Detect which cell encompasses the target text, then output its (x, y) center coordinate. 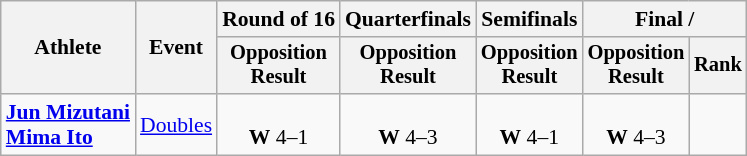
Event (176, 48)
Athlete (68, 48)
Rank (718, 66)
Final / (665, 19)
Doubles (176, 124)
Jun MizutaniMima Ito (68, 124)
Round of 16 (278, 19)
Quarterfinals (408, 19)
Semifinals (530, 19)
